Extract the (X, Y) coordinate from the center of the cell holding the provided text.  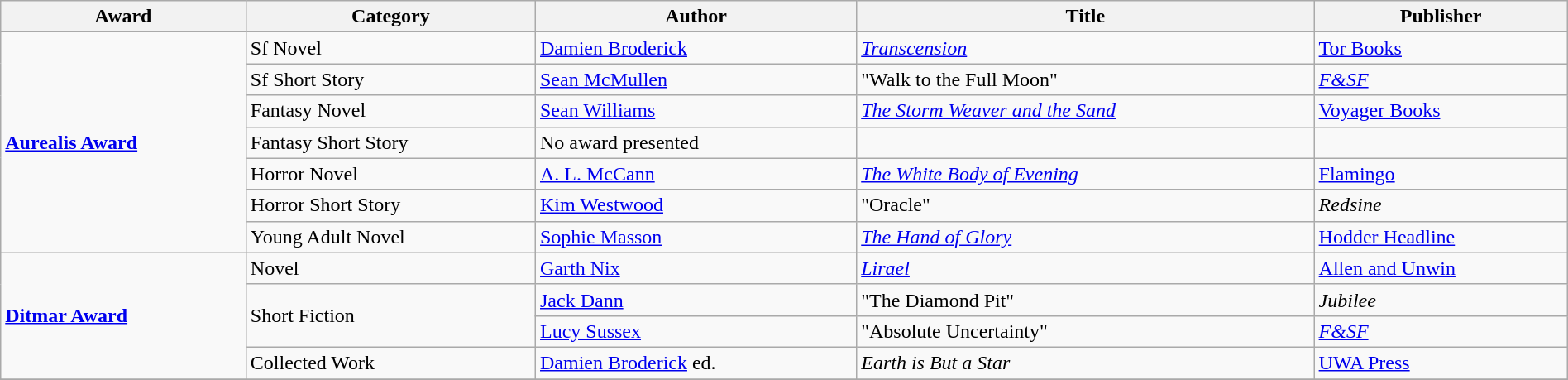
Award (124, 17)
Ditmar Award (124, 315)
No award presented (696, 142)
Fantasy Short Story (390, 142)
Sophie Masson (696, 237)
Author (696, 17)
The Hand of Glory (1085, 237)
Flamingo (1441, 174)
The White Body of Evening (1085, 174)
Fantasy Novel (390, 111)
The Storm Weaver and the Sand (1085, 111)
Aurealis Award (124, 142)
Redsine (1441, 205)
UWA Press (1441, 363)
Lirael (1085, 268)
Transcension (1085, 48)
Jubilee (1441, 300)
Garth Nix (696, 268)
Jack Dann (696, 300)
"Walk to the Full Moon" (1085, 79)
Allen and Unwin (1441, 268)
Hodder Headline (1441, 237)
Horror Novel (390, 174)
Earth is But a Star (1085, 363)
Young Adult Novel (390, 237)
Novel (390, 268)
A. L. McCann (696, 174)
Lucy Sussex (696, 331)
Horror Short Story (390, 205)
Voyager Books (1441, 111)
Damien Broderick ed. (696, 363)
Tor Books (1441, 48)
Sean McMullen (696, 79)
Title (1085, 17)
Publisher (1441, 17)
Collected Work (390, 363)
Sf Short Story (390, 79)
Short Fiction (390, 315)
"The Diamond Pit" (1085, 300)
Category (390, 17)
Damien Broderick (696, 48)
Sean Williams (696, 111)
"Oracle" (1085, 205)
"Absolute Uncertainty" (1085, 331)
Sf Novel (390, 48)
Kim Westwood (696, 205)
